Pinpoint the cell where the given text exists, returning its (X, Y) midpoint coordinate. 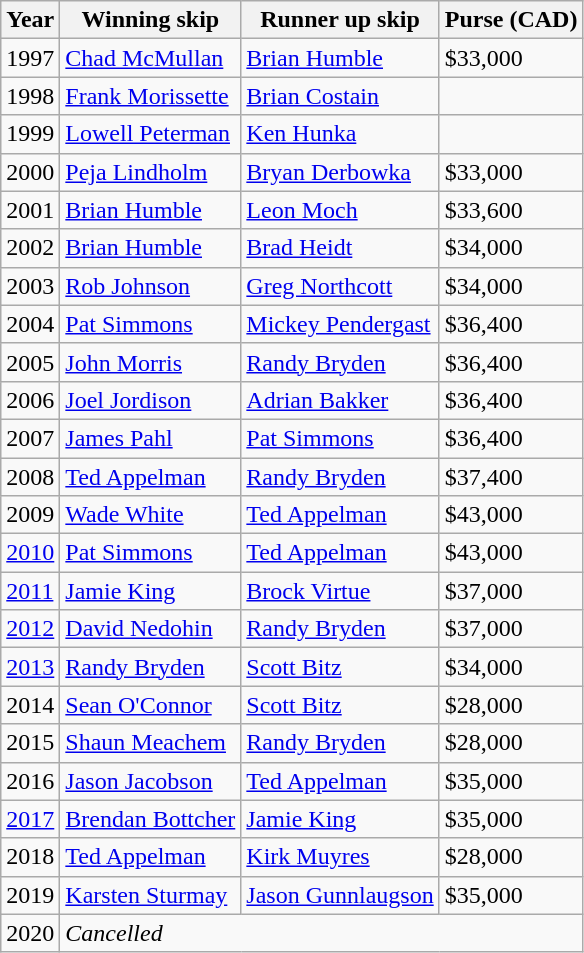
2006 (30, 400)
2011 (30, 591)
Rob Johnson (150, 286)
Runner up skip (340, 20)
2001 (30, 210)
2014 (30, 705)
Shaun Meachem (150, 743)
2019 (30, 895)
2000 (30, 172)
1997 (30, 58)
2009 (30, 515)
2012 (30, 629)
2018 (30, 857)
Ken Hunka (340, 134)
2015 (30, 743)
Karsten Sturmay (150, 895)
David Nedohin (150, 629)
Adrian Bakker (340, 400)
Jason Jacobson (150, 781)
Lowell Peterman (150, 134)
Cancelled (322, 933)
2004 (30, 324)
2008 (30, 477)
James Pahl (150, 438)
$33,600 (511, 210)
1998 (30, 96)
2016 (30, 781)
$37,400 (511, 477)
Jason Gunnlaugson (340, 895)
Brock Virtue (340, 591)
Brad Heidt (340, 248)
Leon Moch (340, 210)
Frank Morissette (150, 96)
1999 (30, 134)
2010 (30, 553)
John Morris (150, 362)
Brian Costain (340, 96)
Brendan Bottcher (150, 819)
Chad McMullan (150, 58)
2007 (30, 438)
Bryan Derbowka (340, 172)
2013 (30, 667)
Year (30, 20)
Wade White (150, 515)
Joel Jordison (150, 400)
Sean O'Connor (150, 705)
2020 (30, 933)
2017 (30, 819)
2003 (30, 286)
2002 (30, 248)
Greg Northcott (340, 286)
Winning skip (150, 20)
Purse (CAD) (511, 20)
2005 (30, 362)
Mickey Pendergast (340, 324)
Peja Lindholm (150, 172)
Kirk Muyres (340, 857)
